Find where the given text appears and provide that cell's center as (X, Y) coordinate. 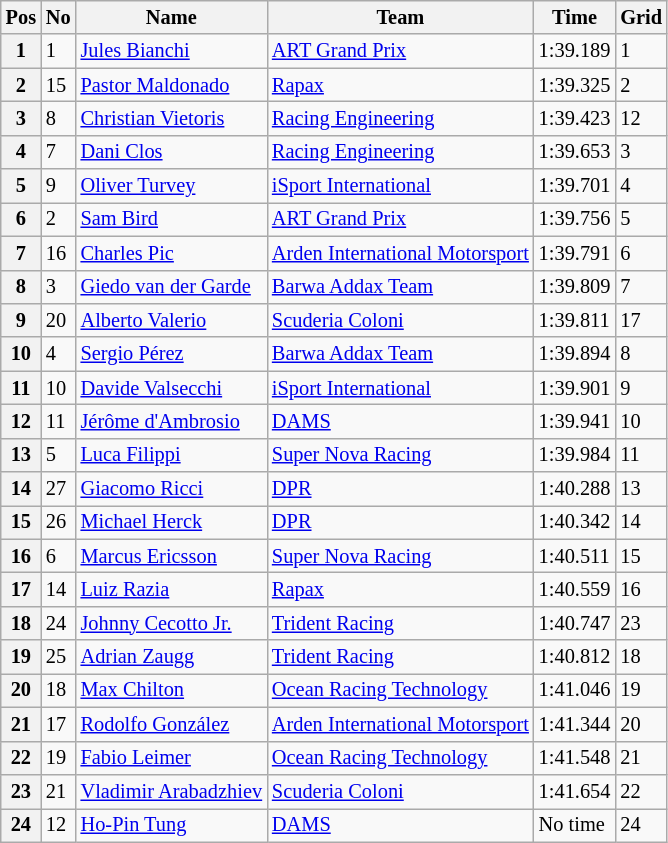
1:41.046 (575, 690)
Fabio Leimer (172, 758)
1:39.653 (575, 152)
1:40.747 (575, 623)
Adrian Zaugg (172, 657)
Ho-Pin Tung (172, 825)
1:41.548 (575, 758)
Pos (21, 17)
No time (575, 825)
27 (58, 489)
Vladimir Arabadzhiev (172, 791)
1:40.559 (575, 589)
Grid (641, 17)
Charles Pic (172, 253)
Jérôme d'Ambrosio (172, 421)
1:39.756 (575, 219)
1:39.189 (575, 51)
1:40.511 (575, 556)
1:39.423 (575, 118)
1:39.984 (575, 455)
Alberto Valerio (172, 320)
Dani Clos (172, 152)
1:41.654 (575, 791)
1:40.288 (575, 489)
Giacomo Ricci (172, 489)
1:39.901 (575, 388)
Pastor Maldonado (172, 85)
Johnny Cecotto Jr. (172, 623)
25 (58, 657)
1:40.812 (575, 657)
Marcus Ericsson (172, 556)
Davide Valsecchi (172, 388)
1:39.809 (575, 287)
1:40.342 (575, 522)
Sam Bird (172, 219)
Rodolfo González (172, 724)
Name (172, 17)
Michael Herck (172, 522)
Christian Vietoris (172, 118)
Jules Bianchi (172, 51)
1:39.811 (575, 320)
1:39.325 (575, 85)
Time (575, 17)
No (58, 17)
1:39.791 (575, 253)
Oliver Turvey (172, 186)
Luca Filippi (172, 455)
Sergio Pérez (172, 354)
1:39.894 (575, 354)
1:41.344 (575, 724)
26 (58, 522)
Max Chilton (172, 690)
Luiz Razia (172, 589)
Team (400, 17)
1:39.701 (575, 186)
1:39.941 (575, 421)
Giedo van der Garde (172, 287)
